Locate the cell with the specified text and output its [X, Y] center coordinate. 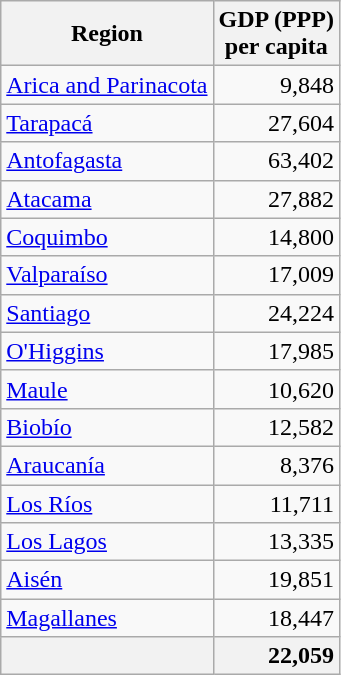
Arica and Parinacota [107, 85]
8,376 [276, 465]
Region [107, 34]
14,800 [276, 237]
Los Lagos [107, 542]
Maule [107, 389]
27,604 [276, 123]
Antofagasta [107, 161]
Aisén [107, 580]
12,582 [276, 427]
17,985 [276, 351]
22,059 [276, 656]
Santiago [107, 313]
27,882 [276, 199]
10,620 [276, 389]
Valparaíso [107, 275]
17,009 [276, 275]
9,848 [276, 85]
Atacama [107, 199]
Magallanes [107, 618]
Los Ríos [107, 503]
19,851 [276, 580]
63,402 [276, 161]
O'Higgins [107, 351]
Araucanía [107, 465]
11,711 [276, 503]
Tarapacá [107, 123]
Biobío [107, 427]
24,224 [276, 313]
13,335 [276, 542]
GDP (PPP)per capita [276, 34]
18,447 [276, 618]
Coquimbo [107, 237]
